Extract the [X, Y] coordinate from the center of the cell holding the provided text.  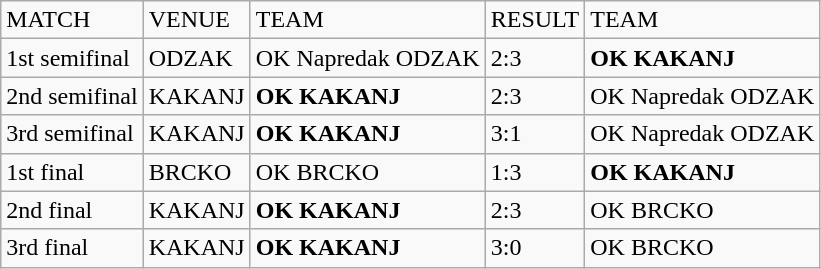
1:3 [535, 172]
VENUE [196, 20]
3:0 [535, 248]
1st semifinal [72, 58]
3rd final [72, 248]
MATCH [72, 20]
2nd final [72, 210]
1st final [72, 172]
ODZAK [196, 58]
3:1 [535, 134]
RESULT [535, 20]
BRCKO [196, 172]
2nd semifinal [72, 96]
3rd semifinal [72, 134]
